Capture the cell that displays the provided text and extract its (X, Y) central coordinate. 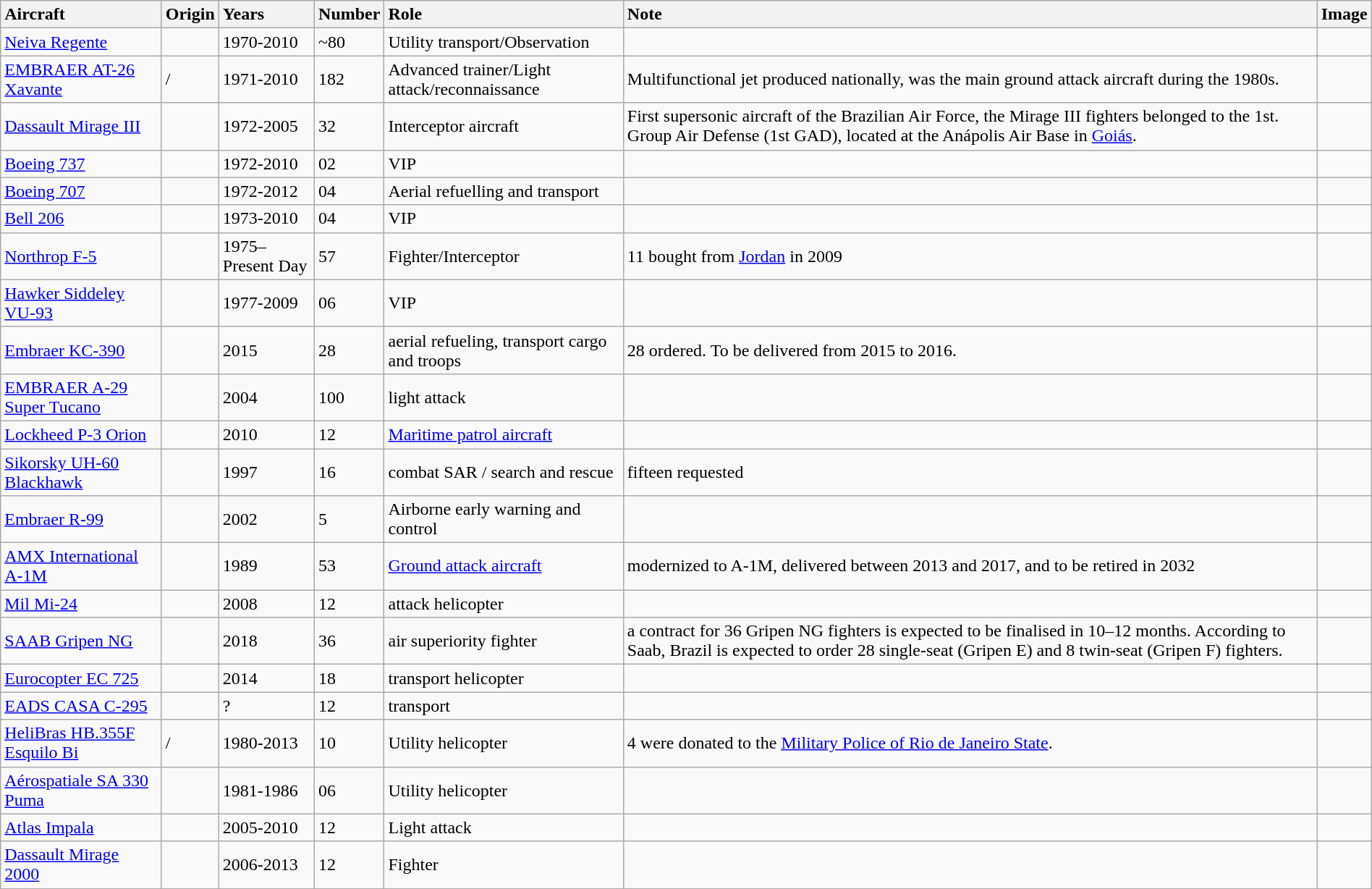
Advanced trainer/Light attack/reconnaissance (504, 80)
1973-2010 (266, 219)
Atlas Impala (81, 827)
28 ordered. To be delivered from 2015 to 2016. (970, 350)
1977-2009 (266, 303)
Fighter (504, 864)
1972-2012 (266, 191)
5 (350, 520)
16 (350, 472)
transport (504, 706)
10 (350, 743)
HeliBras HB.355F Esquilo Bi (81, 743)
2005-2010 (266, 827)
EMBRAER AT-26 Xavante (81, 80)
Dassault Mirage III (81, 126)
32 (350, 126)
1971-2010 (266, 80)
28 (350, 350)
air superiority fighter (504, 641)
Multifunctional jet produced nationally, was the main ground attack aircraft during the 1980s. (970, 80)
Utility transport/Observation (504, 42)
~80 (350, 42)
Aircraft (81, 14)
1972-2010 (266, 164)
Ground attack aircraft (504, 566)
Light attack (504, 827)
attack helicopter (504, 604)
Hawker Siddeley VU-93 (81, 303)
Note (970, 14)
aerial refueling, transport cargo and troops (504, 350)
Embraer R-99 (81, 520)
2010 (266, 434)
100 (350, 397)
Origin (190, 14)
modernized to A-1M, delivered between 2013 and 2017, and to be retired in 2032 (970, 566)
fifteen requested (970, 472)
Role (504, 14)
AMX International A-1M (81, 566)
Aérospatiale SA 330 Puma (81, 791)
1989 (266, 566)
11 bought from Jordan in 2009 (970, 256)
Number (350, 14)
Airborne early warning and control (504, 520)
1981-1986 (266, 791)
Lockheed P-3 Orion (81, 434)
Mil Mi-24 (81, 604)
1997 (266, 472)
2006-2013 (266, 864)
2004 (266, 397)
36 (350, 641)
EADS CASA C-295 (81, 706)
Fighter/Interceptor (504, 256)
4 were donated to the Military Police of Rio de Janeiro State. (970, 743)
Boeing 737 (81, 164)
Boeing 707 (81, 191)
53 (350, 566)
Neiva Regente (81, 42)
Eurocopter EC 725 (81, 678)
1970-2010 (266, 42)
2002 (266, 520)
Maritime patrol aircraft (504, 434)
SAAB Gripen NG (81, 641)
Northrop F-5 (81, 256)
57 (350, 256)
182 (350, 80)
2014 (266, 678)
combat SAR / search and rescue (504, 472)
? (266, 706)
18 (350, 678)
Sikorsky UH-60 Blackhawk (81, 472)
1980-2013 (266, 743)
Interceptor aircraft (504, 126)
1972-2005 (266, 126)
Aerial refuelling and transport (504, 191)
EMBRAER A-29 Super Tucano (81, 397)
2015 (266, 350)
Years (266, 14)
1975–Present Day (266, 256)
02 (350, 164)
light attack (504, 397)
Embraer KC-390 (81, 350)
Bell 206 (81, 219)
2008 (266, 604)
2018 (266, 641)
Dassault Mirage 2000 (81, 864)
transport helicopter (504, 678)
Image (1345, 14)
